Pinpoint the cell where the given text exists, returning its [x, y] midpoint coordinate. 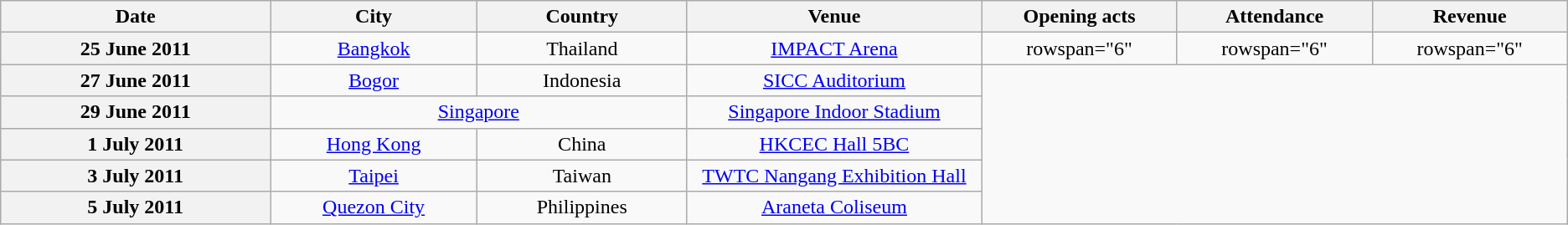
Indonesia [582, 80]
TWTC Nangang Exhibition Hall [834, 176]
Bangkok [374, 49]
3 July 2011 [136, 176]
China [582, 144]
SICC Auditorium [834, 80]
1 July 2011 [136, 144]
Taipei [374, 176]
Bogor [374, 80]
Singapore Indoor Stadium [834, 112]
5 July 2011 [136, 207]
25 June 2011 [136, 49]
Revenue [1469, 17]
Venue [834, 17]
Quezon City [374, 207]
Araneta Coliseum [834, 207]
Taiwan [582, 176]
Singapore [479, 112]
Thailand [582, 49]
Opening acts [1079, 17]
Country [582, 17]
HKCEC Hall 5BC [834, 144]
IMPACT Arena [834, 49]
29 June 2011 [136, 112]
City [374, 17]
Hong Kong [374, 144]
27 June 2011 [136, 80]
Philippines [582, 207]
Attendance [1275, 17]
Date [136, 17]
